Output the (X, Y) coordinate of the center of the cell containing the given text.  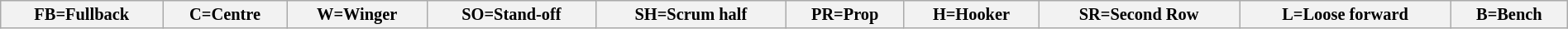
W=Winger (357, 14)
L=Loose forward (1346, 14)
SH=Scrum half (691, 14)
B=Bench (1508, 14)
H=Hooker (971, 14)
SO=Stand-off (511, 14)
FB=Fullback (82, 14)
C=Centre (225, 14)
PR=Prop (845, 14)
SR=Second Row (1140, 14)
